Provide the (x, y) coordinate of the cell's center where the given text is located.  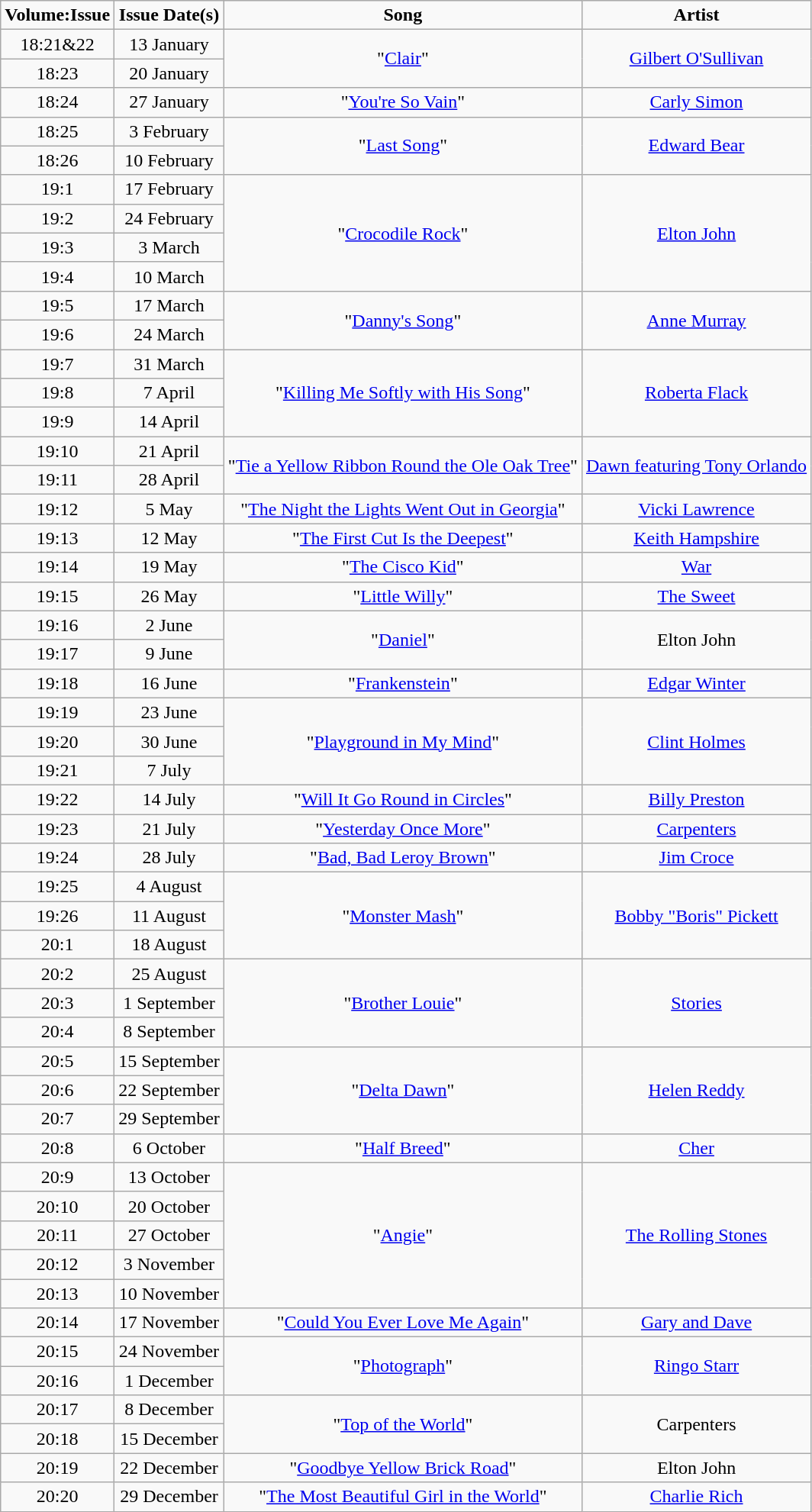
7 April (169, 393)
Roberta Flack (696, 393)
19:26 (58, 916)
"The Night the Lights Went Out in Georgia" (403, 509)
The Sweet (696, 596)
19:14 (58, 567)
11 August (169, 916)
2 June (169, 625)
20:20 (58, 1497)
Artist (696, 15)
3 November (169, 1264)
19:19 (58, 712)
14 April (169, 422)
"The Most Beautiful Girl in the World" (403, 1497)
19:2 (58, 218)
Keith Hampshire (696, 538)
9 June (169, 654)
20:8 (58, 1148)
27 January (169, 102)
"Will It Go Round in Circles" (403, 799)
19:11 (58, 480)
Anne Murray (696, 320)
19:16 (58, 625)
10 February (169, 160)
"Killing Me Softly with His Song" (403, 393)
21 July (169, 828)
Dawn featuring Tony Orlando (696, 466)
"Photograph" (403, 1366)
10 November (169, 1294)
War (696, 567)
"Playground in My Mind" (403, 741)
19:17 (58, 654)
Issue Date(s) (169, 15)
20:11 (58, 1235)
17 November (169, 1323)
8 December (169, 1410)
"Half Breed" (403, 1148)
20:9 (58, 1177)
27 October (169, 1235)
20:10 (58, 1206)
6 October (169, 1148)
"Delta Dawn" (403, 1090)
18:24 (58, 102)
20:14 (58, 1323)
Carly Simon (696, 102)
19:9 (58, 422)
Jim Croce (696, 858)
"Angie" (403, 1235)
20:7 (58, 1119)
19:3 (58, 247)
13 January (169, 44)
19:4 (58, 276)
"You're So Vain" (403, 102)
19:5 (58, 305)
15 September (169, 1061)
29 December (169, 1497)
"Last Song" (403, 146)
1 December (169, 1381)
Song (403, 15)
Stories (696, 1003)
"Yesterday Once More" (403, 828)
18:23 (58, 73)
Edward Bear (696, 146)
Bobby "Boris" Pickett (696, 916)
18:21&22 (58, 44)
26 May (169, 596)
Cher (696, 1148)
19:6 (58, 334)
1 September (169, 1003)
"The Cisco Kid" (403, 567)
"Tie a Yellow Ribbon Round the Ole Oak Tree" (403, 466)
20:18 (58, 1439)
"Brother Louie" (403, 1003)
17 February (169, 189)
"The First Cut Is the Deepest" (403, 538)
29 September (169, 1119)
8 September (169, 1032)
3 February (169, 131)
Gilbert O'Sullivan (696, 59)
30 June (169, 741)
19:22 (58, 799)
Helen Reddy (696, 1090)
15 December (169, 1439)
"Top of the World" (403, 1424)
22 September (169, 1090)
12 May (169, 538)
20:5 (58, 1061)
19:20 (58, 741)
19:8 (58, 393)
"Bad, Bad Leroy Brown" (403, 858)
20:4 (58, 1032)
19:21 (58, 770)
"Monster Mash" (403, 916)
Edgar Winter (696, 683)
23 June (169, 712)
19:25 (58, 887)
19:10 (58, 451)
"Clair" (403, 59)
14 July (169, 799)
22 December (169, 1468)
19:24 (58, 858)
Charlie Rich (696, 1497)
19 May (169, 567)
19:18 (58, 683)
10 March (169, 276)
20:2 (58, 974)
Volume:Issue (58, 15)
24 November (169, 1352)
7 July (169, 770)
"Daniel" (403, 640)
18:26 (58, 160)
17 March (169, 305)
"Frankenstein" (403, 683)
"Could You Ever Love Me Again" (403, 1323)
20:12 (58, 1264)
20:13 (58, 1294)
18:25 (58, 131)
"Crocodile Rock" (403, 233)
"Danny's Song" (403, 320)
"Little Willy" (403, 596)
The Rolling Stones (696, 1235)
20 October (169, 1206)
20:15 (58, 1352)
20:19 (58, 1468)
Gary and Dave (696, 1323)
20:6 (58, 1090)
31 March (169, 364)
20:16 (58, 1381)
5 May (169, 509)
24 March (169, 334)
19:13 (58, 538)
4 August (169, 887)
Billy Preston (696, 799)
19:7 (58, 364)
18 August (169, 945)
24 February (169, 218)
25 August (169, 974)
20:3 (58, 1003)
20:17 (58, 1410)
20:1 (58, 945)
"Goodbye Yellow Brick Road" (403, 1468)
3 March (169, 247)
20 January (169, 73)
19:23 (58, 828)
28 April (169, 480)
Ringo Starr (696, 1366)
Vicki Lawrence (696, 509)
28 July (169, 858)
Clint Holmes (696, 741)
19:15 (58, 596)
13 October (169, 1177)
19:12 (58, 509)
19:1 (58, 189)
21 April (169, 451)
16 June (169, 683)
